Search for the cell housing the specified text and yield its (x, y) center coordinate. 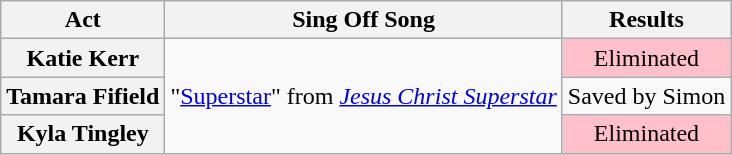
"Superstar" from Jesus Christ Superstar (364, 96)
Saved by Simon (646, 96)
Katie Kerr (83, 58)
Tamara Fifield (83, 96)
Act (83, 20)
Results (646, 20)
Sing Off Song (364, 20)
Kyla Tingley (83, 134)
